Return the (x, y) coordinate for the center point of the cell that contains the specified text.  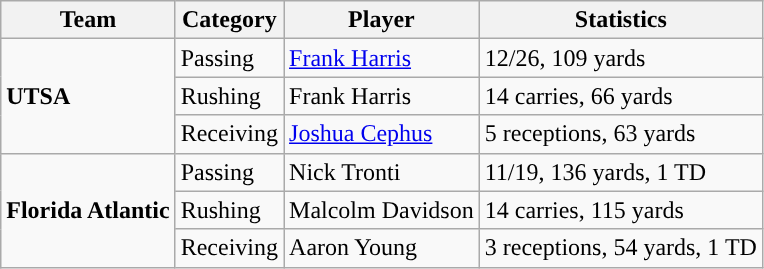
Category (229, 20)
Statistics (620, 20)
Florida Atlantic (88, 210)
12/26, 109 yards (620, 58)
Aaron Young (382, 248)
3 receptions, 54 yards, 1 TD (620, 248)
Player (382, 20)
Malcolm Davidson (382, 210)
UTSA (88, 96)
5 receptions, 63 yards (620, 134)
Nick Tronti (382, 172)
14 carries, 66 yards (620, 96)
11/19, 136 yards, 1 TD (620, 172)
Team (88, 20)
Joshua Cephus (382, 134)
14 carries, 115 yards (620, 210)
